Return (X, Y) of the center of cell containing provided text 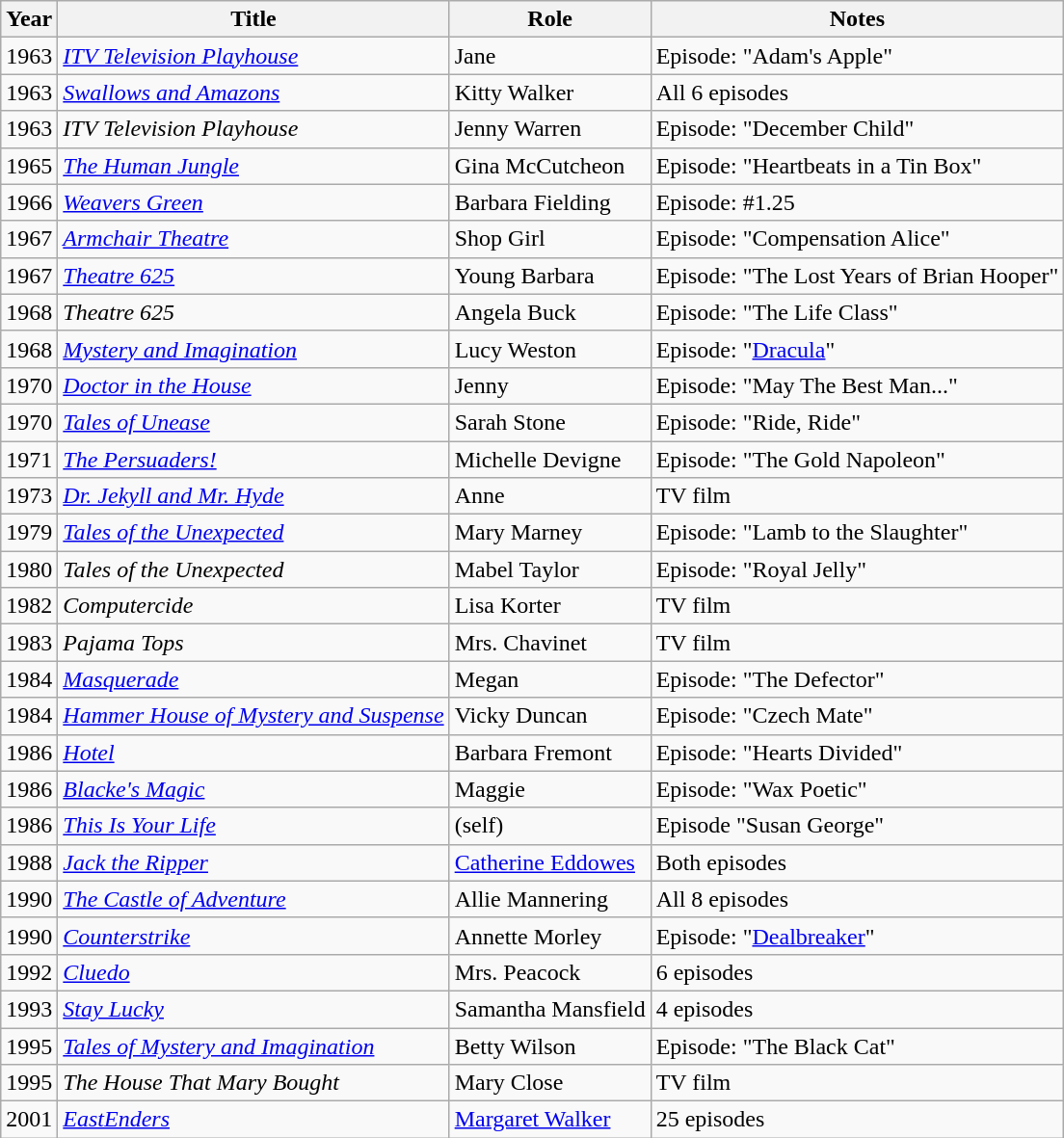
Barbara Fielding (549, 202)
Both episodes (858, 862)
Episode: "The Black Cat" (858, 1045)
1982 (29, 606)
1965 (29, 166)
Mystery and Imagination (253, 349)
Kitty Walker (549, 93)
Dr. Jekyll and Mr. Hyde (253, 496)
1966 (29, 202)
All 8 episodes (858, 899)
25 episodes (858, 1120)
6 episodes (858, 972)
EastEnders (253, 1120)
The Human Jungle (253, 166)
Weavers Green (253, 202)
All 6 episodes (858, 93)
Pajama Tops (253, 643)
Episode: "Wax Poetic" (858, 789)
Jane (549, 56)
1993 (29, 1009)
1988 (29, 862)
Title (253, 19)
Episode: "Dracula" (858, 349)
Catherine Eddowes (549, 862)
Jenny (549, 385)
Episode: "Compensation Alice" (858, 239)
1983 (29, 643)
Maggie (549, 789)
1980 (29, 569)
Stay Lucky (253, 1009)
Notes (858, 19)
Tales of Unease (253, 422)
Episode: "Adam's Apple" (858, 56)
1973 (29, 496)
Episode: "May The Best Man..." (858, 385)
Episode: "Lamb to the Slaughter" (858, 533)
Barbara Fremont (549, 753)
Tales of Mystery and Imagination (253, 1045)
Episode: "Dealbreaker" (858, 936)
Betty Wilson (549, 1045)
Episode: "December Child" (858, 129)
4 episodes (858, 1009)
Mabel Taylor (549, 569)
Episode: "Heartbeats in a Tin Box" (858, 166)
Doctor in the House (253, 385)
Episode: "The Gold Napoleon" (858, 460)
Counterstrike (253, 936)
Episode: #1.25 (858, 202)
Annette Morley (549, 936)
Episode: "The Life Class" (858, 312)
Mrs. Peacock (549, 972)
The Castle of Adventure (253, 899)
Jack the Ripper (253, 862)
Episode: "The Defector" (858, 679)
Allie Mannering (549, 899)
Hotel (253, 753)
Episode: "Czech Mate" (858, 716)
Episode: "Ride, Ride" (858, 422)
Angela Buck (549, 312)
Episode: "The Lost Years of Brian Hooper" (858, 276)
(self) (549, 826)
Lucy Weston (549, 349)
Episode: "Hearts Divided" (858, 753)
Cluedo (253, 972)
Mary Close (549, 1083)
Anne (549, 496)
1992 (29, 972)
Margaret Walker (549, 1120)
Vicky Duncan (549, 716)
Megan (549, 679)
Masquerade (253, 679)
Gina McCutcheon (549, 166)
Swallows and Amazons (253, 93)
Jenny Warren (549, 129)
Role (549, 19)
The House That Mary Bought (253, 1083)
This Is Your Life (253, 826)
Armchair Theatre (253, 239)
Episode: "Royal Jelly" (858, 569)
Michelle Devigne (549, 460)
Blacke's Magic (253, 789)
Samantha Mansfield (549, 1009)
1971 (29, 460)
Sarah Stone (549, 422)
Year (29, 19)
Young Barbara (549, 276)
Mary Marney (549, 533)
Shop Girl (549, 239)
Mrs. Chavinet (549, 643)
Hammer House of Mystery and Suspense (253, 716)
Episode "Susan George" (858, 826)
Lisa Korter (549, 606)
Computercide (253, 606)
2001 (29, 1120)
1979 (29, 533)
The Persuaders! (253, 460)
